Extract the (x, y) coordinate from the center of the cell holding the provided text.  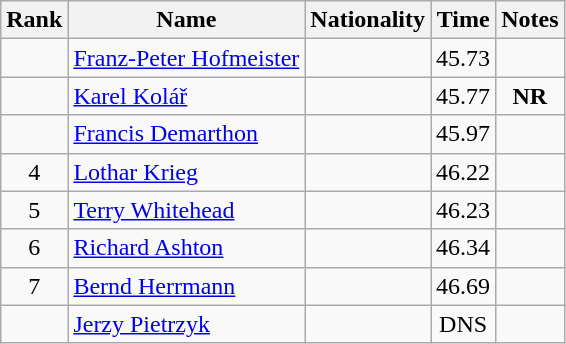
6 (34, 248)
Rank (34, 20)
Richard Ashton (186, 248)
46.22 (464, 172)
Notes (530, 20)
Bernd Herrmann (186, 286)
45.73 (464, 58)
Name (186, 20)
Franz-Peter Hofmeister (186, 58)
5 (34, 210)
Jerzy Pietrzyk (186, 324)
Terry Whitehead (186, 210)
45.97 (464, 134)
46.69 (464, 286)
46.34 (464, 248)
Francis Demarthon (186, 134)
DNS (464, 324)
Lothar Krieg (186, 172)
Time (464, 20)
Karel Kolář (186, 96)
NR (530, 96)
7 (34, 286)
46.23 (464, 210)
Nationality (368, 20)
45.77 (464, 96)
4 (34, 172)
